For the text-containing cell, return its midpoint in [X, Y] coordinate format. 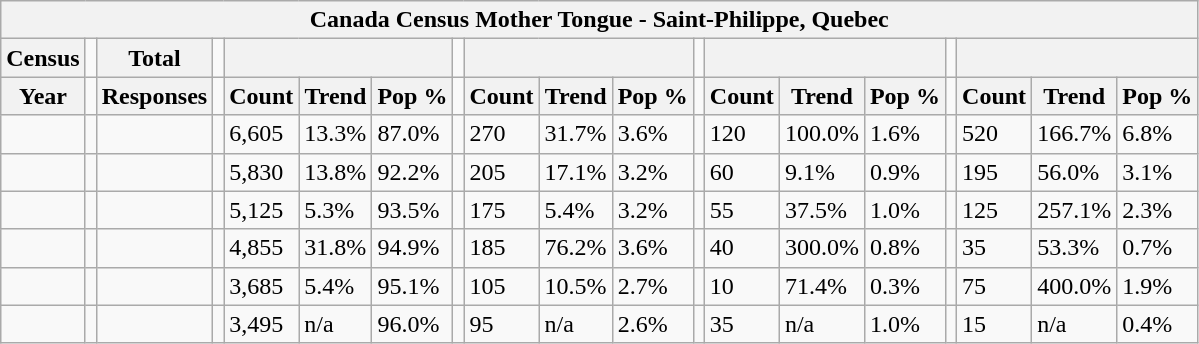
4,855 [262, 248]
1.6% [904, 134]
105 [502, 286]
205 [502, 172]
60 [742, 172]
3.1% [1158, 172]
3,495 [262, 324]
1.9% [1158, 286]
37.5% [822, 210]
56.0% [1074, 172]
6.8% [1158, 134]
94.9% [412, 248]
95 [502, 324]
31.7% [576, 134]
9.1% [822, 172]
Census [43, 58]
5.3% [336, 210]
5,830 [262, 172]
400.0% [1074, 286]
2.6% [652, 324]
31.8% [336, 248]
175 [502, 210]
Year [43, 96]
71.4% [822, 286]
125 [994, 210]
13.3% [336, 134]
93.5% [412, 210]
270 [502, 134]
3,685 [262, 286]
17.1% [576, 172]
520 [994, 134]
13.8% [336, 172]
0.8% [904, 248]
Total [154, 58]
10 [742, 286]
2.3% [1158, 210]
100.0% [822, 134]
40 [742, 248]
75 [994, 286]
2.7% [652, 286]
55 [742, 210]
5,125 [262, 210]
6,605 [262, 134]
0.3% [904, 286]
92.2% [412, 172]
257.1% [1074, 210]
0.9% [904, 172]
0.4% [1158, 324]
120 [742, 134]
76.2% [576, 248]
87.0% [412, 134]
166.7% [1074, 134]
300.0% [822, 248]
53.3% [1074, 248]
195 [994, 172]
Canada Census Mother Tongue - Saint-Philippe, Quebec [600, 20]
96.0% [412, 324]
95.1% [412, 286]
15 [994, 324]
Responses [154, 96]
10.5% [576, 286]
0.7% [1158, 248]
185 [502, 248]
